Search for the cell housing the specified text and yield its [x, y] center coordinate. 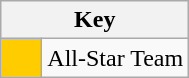
All-Star Team [116, 58]
Key [95, 20]
